Capture the cell that displays the provided text and extract its (x, y) central coordinate. 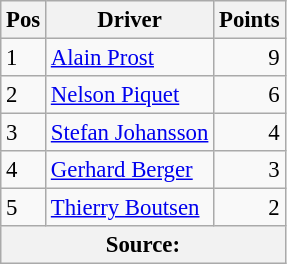
5 (24, 208)
Thierry Boutsen (130, 208)
Source: (143, 245)
Stefan Johansson (130, 133)
Alain Prost (130, 58)
1 (24, 58)
Nelson Piquet (130, 95)
Points (250, 20)
6 (250, 95)
Pos (24, 20)
9 (250, 58)
Driver (130, 20)
Gerhard Berger (130, 170)
